Return the (X, Y) coordinate for the center point of the cell that contains the specified text.  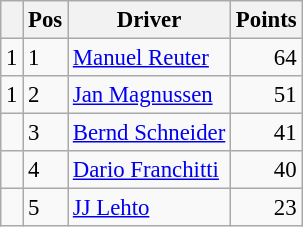
Manuel Reuter (150, 58)
Pos (46, 20)
51 (266, 95)
2 (46, 95)
40 (266, 170)
Jan Magnussen (150, 95)
Dario Franchitti (150, 170)
Bernd Schneider (150, 133)
41 (266, 133)
4 (46, 170)
5 (46, 208)
23 (266, 208)
JJ Lehto (150, 208)
Driver (150, 20)
3 (46, 133)
Points (266, 20)
64 (266, 58)
